Locate the cell with the specified text and output its [x, y] center coordinate. 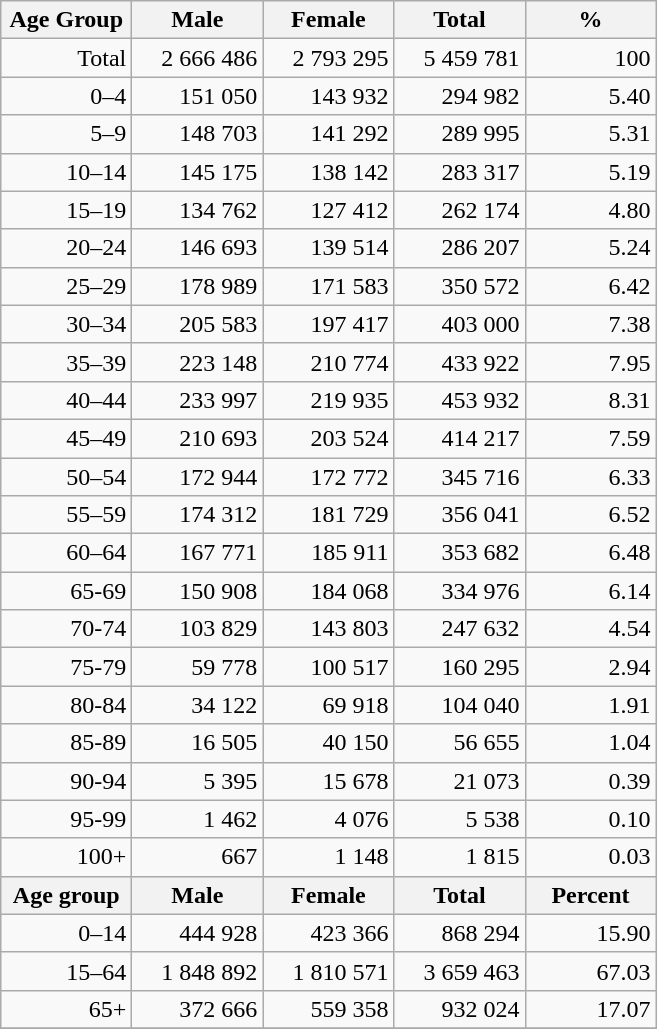
334 976 [460, 591]
197 417 [328, 324]
174 312 [198, 515]
139 514 [328, 248]
151 050 [198, 96]
5 459 781 [460, 58]
127 412 [328, 210]
262 174 [460, 210]
4.80 [590, 210]
Percent [590, 895]
289 995 [460, 134]
55–59 [66, 515]
414 217 [460, 438]
100 517 [328, 667]
Age group [66, 895]
559 358 [328, 1009]
2.94 [590, 667]
1 810 571 [328, 971]
15.90 [590, 933]
219 935 [328, 400]
100 [590, 58]
350 572 [460, 286]
25–29 [66, 286]
146 693 [198, 248]
15 678 [328, 781]
1 848 892 [198, 971]
868 294 [460, 933]
145 175 [198, 172]
100+ [66, 857]
203 524 [328, 438]
2 793 295 [328, 58]
134 762 [198, 210]
7.38 [590, 324]
5.24 [590, 248]
423 366 [328, 933]
1.04 [590, 743]
453 932 [460, 400]
1 815 [460, 857]
75-79 [66, 667]
21 073 [460, 781]
148 703 [198, 134]
10–14 [66, 172]
16 505 [198, 743]
356 041 [460, 515]
5 395 [198, 781]
7.59 [590, 438]
50–54 [66, 477]
69 918 [328, 705]
70-74 [66, 629]
4.54 [590, 629]
160 295 [460, 667]
6.42 [590, 286]
0.39 [590, 781]
60–64 [66, 553]
0–4 [66, 96]
103 829 [198, 629]
45–49 [66, 438]
167 771 [198, 553]
932 024 [460, 1009]
8.31 [590, 400]
205 583 [198, 324]
90-94 [66, 781]
5 538 [460, 819]
3 659 463 [460, 971]
40 150 [328, 743]
143 932 [328, 96]
181 729 [328, 515]
15–64 [66, 971]
172 772 [328, 477]
5–9 [66, 134]
104 040 [460, 705]
433 922 [460, 362]
171 583 [328, 286]
59 778 [198, 667]
444 928 [198, 933]
184 068 [328, 591]
56 655 [460, 743]
85-89 [66, 743]
17.07 [590, 1009]
Age Group [66, 20]
1 148 [328, 857]
15–19 [66, 210]
345 716 [460, 477]
223 148 [198, 362]
0.10 [590, 819]
2 666 486 [198, 58]
20–24 [66, 248]
233 997 [198, 400]
172 944 [198, 477]
95-99 [66, 819]
372 666 [198, 1009]
40–44 [66, 400]
247 632 [460, 629]
210 774 [328, 362]
150 908 [198, 591]
403 000 [460, 324]
210 693 [198, 438]
6.48 [590, 553]
30–34 [66, 324]
178 989 [198, 286]
6.33 [590, 477]
353 682 [460, 553]
65+ [66, 1009]
6.52 [590, 515]
143 803 [328, 629]
80-84 [66, 705]
138 142 [328, 172]
5.40 [590, 96]
1 462 [198, 819]
% [590, 20]
6.14 [590, 591]
283 317 [460, 172]
5.19 [590, 172]
7.95 [590, 362]
4 076 [328, 819]
0–14 [66, 933]
34 122 [198, 705]
0.03 [590, 857]
286 207 [460, 248]
185 911 [328, 553]
294 982 [460, 96]
5.31 [590, 134]
1.91 [590, 705]
67.03 [590, 971]
65-69 [66, 591]
35–39 [66, 362]
141 292 [328, 134]
667 [198, 857]
